Provide the [X, Y] coordinate of the cell's center where the given text is located.  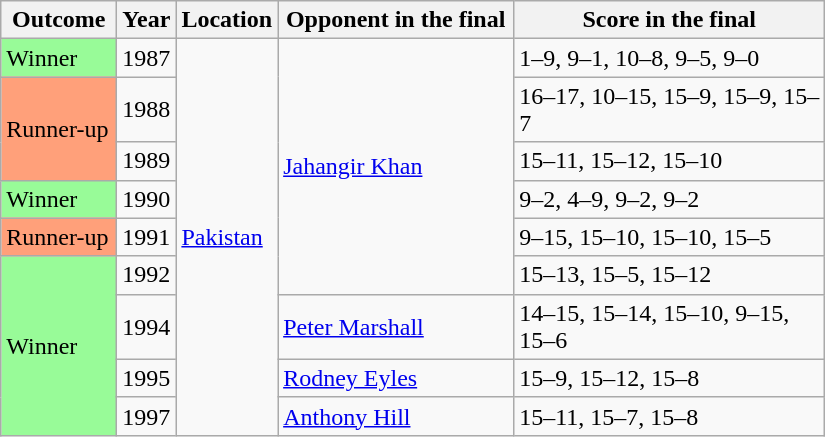
15–13, 15–5, 15–12 [670, 275]
1989 [146, 161]
16–17, 10–15, 15–9, 15–9, 15–7 [670, 110]
15–11, 15–7, 15–8 [670, 416]
Rodney Eyles [396, 378]
15–11, 15–12, 15–10 [670, 161]
Opponent in the final [396, 20]
14–15, 15–14, 15–10, 9–15, 15–6 [670, 326]
Year [146, 20]
9–2, 4–9, 9–2, 9–2 [670, 199]
15–9, 15–12, 15–8 [670, 378]
Score in the final [670, 20]
Peter Marshall [396, 326]
1–9, 9–1, 10–8, 9–5, 9–0 [670, 58]
1997 [146, 416]
1992 [146, 275]
Outcome [59, 20]
1988 [146, 110]
1991 [146, 237]
1987 [146, 58]
1990 [146, 199]
Pakistan [227, 238]
Anthony Hill [396, 416]
9–15, 15–10, 15–10, 15–5 [670, 237]
1994 [146, 326]
Location [227, 20]
1995 [146, 378]
Jahangir Khan [396, 166]
